Detect which cell encompasses the target text, then output its [x, y] center coordinate. 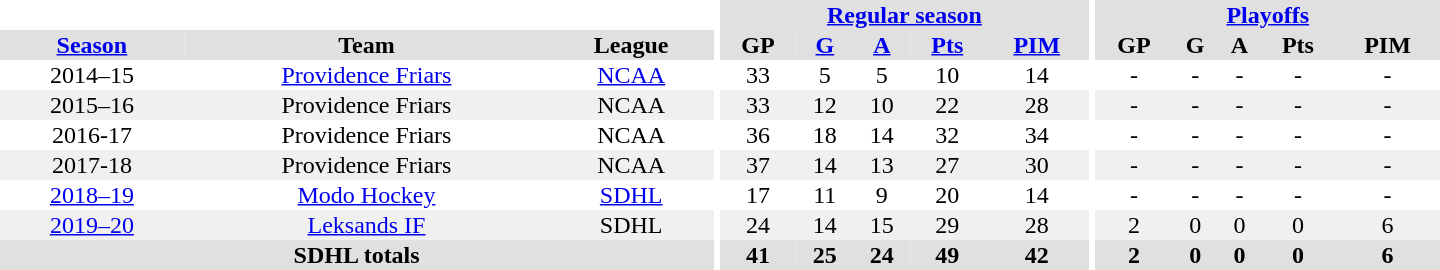
36 [758, 135]
15 [882, 225]
Team [366, 45]
20 [947, 195]
2015–16 [92, 105]
22 [947, 105]
32 [947, 135]
2016-17 [92, 135]
SDHL totals [356, 255]
Season [92, 45]
37 [758, 165]
Playoffs [1268, 15]
2017-18 [92, 165]
42 [1036, 255]
2018–19 [92, 195]
30 [1036, 165]
9 [882, 195]
18 [824, 135]
2014–15 [92, 75]
League [631, 45]
Modo Hockey [366, 195]
Regular season [905, 15]
13 [882, 165]
11 [824, 195]
17 [758, 195]
2019–20 [92, 225]
12 [824, 105]
25 [824, 255]
49 [947, 255]
41 [758, 255]
34 [1036, 135]
Leksands IF [366, 225]
29 [947, 225]
27 [947, 165]
